Detect which cell encompasses the target text, then output its (X, Y) center coordinate. 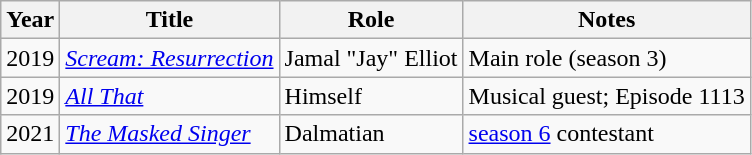
All That (170, 96)
Title (170, 20)
The Masked Singer (170, 134)
season 6 contestant (606, 134)
2021 (30, 134)
Jamal "Jay" Elliot (371, 58)
Year (30, 20)
Dalmatian (371, 134)
Himself (371, 96)
Main role (season 3) (606, 58)
Scream: Resurrection (170, 58)
Role (371, 20)
Notes (606, 20)
Musical guest; Episode 1113 (606, 96)
